Extract the (x, y) coordinate from the center of the cell holding the provided text.  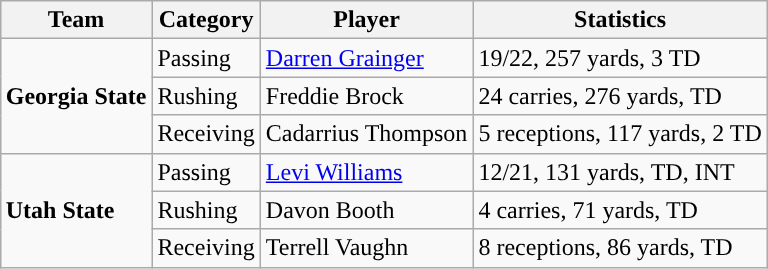
24 carries, 276 yards, TD (620, 96)
5 receptions, 117 yards, 2 TD (620, 134)
4 carries, 71 yards, TD (620, 210)
8 receptions, 86 yards, TD (620, 248)
Georgia State (76, 96)
12/21, 131 yards, TD, INT (620, 172)
Category (206, 20)
Cadarrius Thompson (366, 134)
Darren Grainger (366, 58)
Utah State (76, 210)
19/22, 257 yards, 3 TD (620, 58)
Freddie Brock (366, 96)
Levi Williams (366, 172)
Terrell Vaughn (366, 248)
Team (76, 20)
Statistics (620, 20)
Player (366, 20)
Davon Booth (366, 210)
